Locate the cell with the specified text and output its [X, Y] center coordinate. 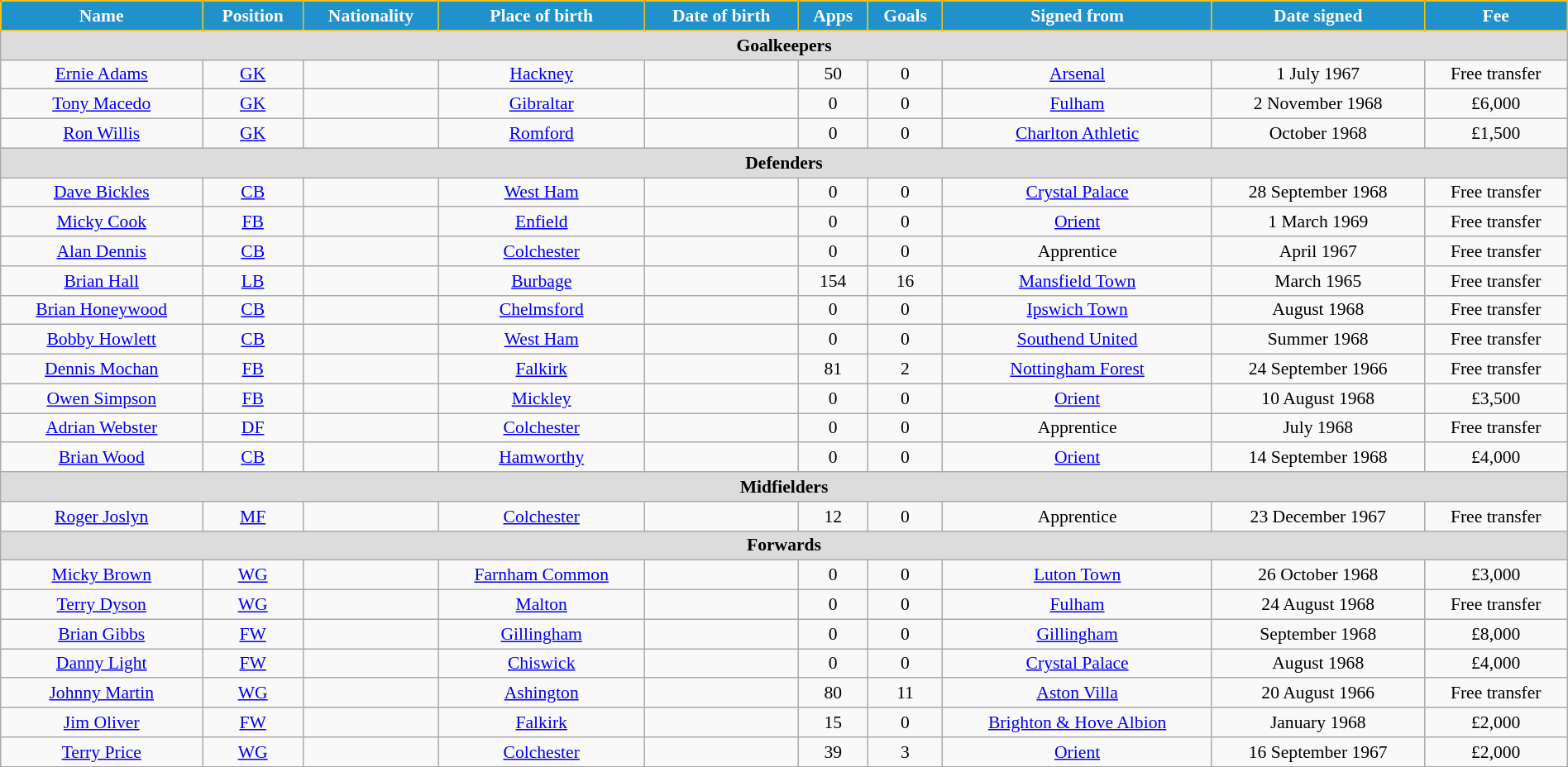
Place of birth [541, 16]
MF [253, 517]
Enfield [541, 222]
Date of birth [721, 16]
24 September 1966 [1318, 369]
Ashington [541, 693]
Johnny Martin [102, 693]
£3,500 [1495, 398]
Chiswick [541, 664]
Nottingham Forest [1077, 369]
LB [253, 281]
Mansfield Town [1077, 281]
Brighton & Hove Albion [1077, 722]
2 [905, 369]
28 September 1968 [1318, 193]
Ron Willis [102, 134]
Arsenal [1077, 74]
Brian Gibbs [102, 634]
Danny Light [102, 664]
39 [833, 752]
20 August 1966 [1318, 693]
Ipswich Town [1077, 310]
Defenders [784, 163]
Romford [541, 134]
Nationality [371, 16]
Dave Bickles [102, 193]
January 1968 [1318, 722]
September 1968 [1318, 634]
Hackney [541, 74]
Terry Price [102, 752]
Mickley [541, 398]
15 [833, 722]
23 December 1967 [1318, 517]
80 [833, 693]
Alan Dennis [102, 251]
Summer 1968 [1318, 340]
£1,500 [1495, 134]
Luton Town [1077, 575]
26 October 1968 [1318, 575]
1 July 1967 [1318, 74]
£8,000 [1495, 634]
16 September 1967 [1318, 752]
Name [102, 16]
Owen Simpson [102, 398]
April 1967 [1318, 251]
Jim Oliver [102, 722]
81 [833, 369]
Goals [905, 16]
Gibraltar [541, 104]
2 November 1968 [1318, 104]
Date signed [1318, 16]
24 August 1968 [1318, 605]
3 [905, 752]
Signed from [1077, 16]
Terry Dyson [102, 605]
Roger Joslyn [102, 517]
Apps [833, 16]
154 [833, 281]
Midfielders [784, 487]
Micky Brown [102, 575]
Tony Macedo [102, 104]
Malton [541, 605]
Burbage [541, 281]
July 1968 [1318, 428]
Bobby Howlett [102, 340]
Aston Villa [1077, 693]
Goalkeepers [784, 45]
£6,000 [1495, 104]
Chelmsford [541, 310]
Charlton Athletic [1077, 134]
October 1968 [1318, 134]
DF [253, 428]
50 [833, 74]
Brian Honeywood [102, 310]
Dennis Mochan [102, 369]
Farnham Common [541, 575]
10 August 1968 [1318, 398]
14 September 1968 [1318, 458]
1 March 1969 [1318, 222]
16 [905, 281]
11 [905, 693]
Brian Hall [102, 281]
Adrian Webster [102, 428]
Brian Wood [102, 458]
March 1965 [1318, 281]
Ernie Adams [102, 74]
£3,000 [1495, 575]
Hamworthy [541, 458]
Southend United [1077, 340]
Micky Cook [102, 222]
12 [833, 517]
Forwards [784, 545]
Fee [1495, 16]
Position [253, 16]
